Extract the (x, y) coordinate from the center of the cell holding the provided text.  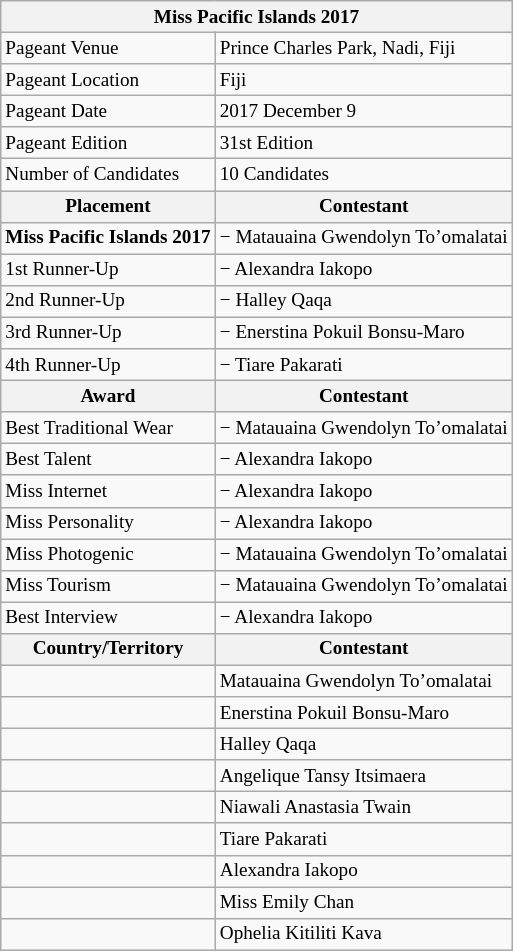
− Halley Qaqa (364, 301)
Niawali Anastasia Twain (364, 808)
Pageant Venue (108, 48)
Matauaina Gwendolyn To’omalatai (364, 681)
− Enerstina Pokuil Bonsu-Maro (364, 333)
Award (108, 396)
Best Interview (108, 618)
Enerstina Pokuil Bonsu-Maro (364, 713)
Tiare Pakarati (364, 839)
31st Edition (364, 143)
Best Traditional Wear (108, 428)
3rd Runner-Up (108, 333)
Miss Photogenic (108, 554)
Number of Candidates (108, 175)
Placement (108, 206)
1st Runner-Up (108, 270)
Angelique Tansy Itsimaera (364, 776)
4th Runner-Up (108, 365)
2017 December 9 (364, 111)
Fiji (364, 80)
− Tiare Pakarati (364, 365)
Miss Emily Chan (364, 902)
Pageant Edition (108, 143)
Miss Personality (108, 523)
Country/Territory (108, 649)
Alexandra Iakopo (364, 871)
Halley Qaqa (364, 744)
Miss Tourism (108, 586)
10 Candidates (364, 175)
Best Talent (108, 460)
2nd Runner-Up (108, 301)
Miss Internet (108, 491)
Pageant Date (108, 111)
Pageant Location (108, 80)
Ophelia Kitiliti Kava (364, 934)
Prince Charles Park, Nadi, Fiji (364, 48)
